Extract the [X, Y] coordinate from the center of the cell holding the provided text.  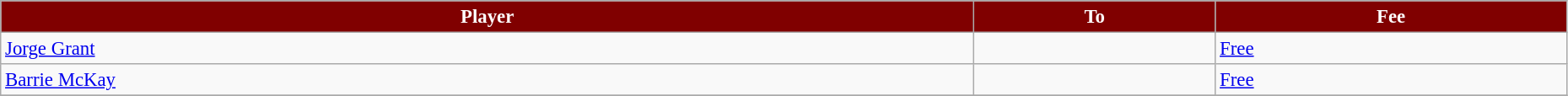
Barrie McKay [488, 80]
Jorge Grant [488, 49]
To [1095, 17]
Fee [1392, 17]
Player [488, 17]
